Return [x, y] of the center of cell containing provided text 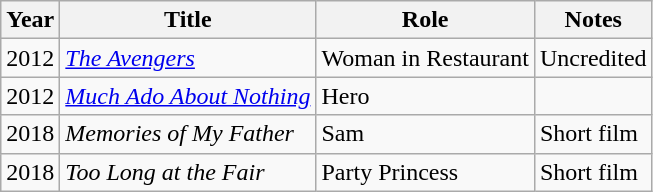
Party Princess [425, 172]
Notes [593, 20]
Title [188, 20]
Sam [425, 134]
Too Long at the Fair [188, 172]
Woman in Restaurant [425, 58]
Hero [425, 96]
The Avengers [188, 58]
Memories of My Father [188, 134]
Year [30, 20]
Uncredited [593, 58]
Much Ado About Nothing [188, 96]
Role [425, 20]
